Detect which cell encompasses the target text, then output its (X, Y) center coordinate. 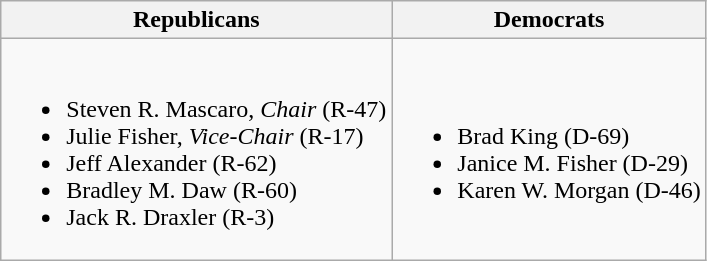
Democrats (550, 20)
Republicans (196, 20)
Steven R. Mascaro, Chair (R-47)Julie Fisher, Vice-Chair (R-17)Jeff Alexander (R-62)Bradley M. Daw (R-60)Jack R. Draxler (R-3) (196, 150)
Brad King (D-69)Janice M. Fisher (D-29)Karen W. Morgan (D-46) (550, 150)
